Scan for the cell matching the given text and deliver its (X, Y) coordinate at center. 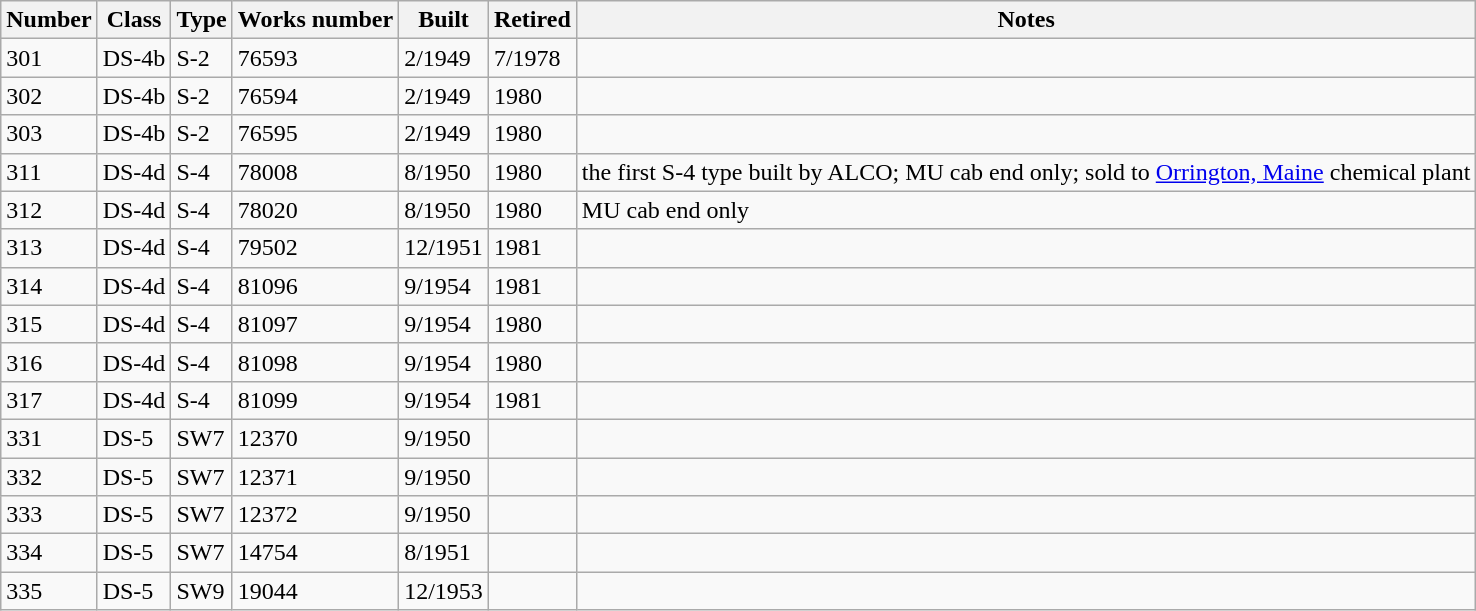
81097 (315, 324)
SW9 (202, 591)
Built (444, 20)
81098 (315, 362)
Type (202, 20)
302 (49, 96)
12370 (315, 438)
14754 (315, 553)
316 (49, 362)
317 (49, 400)
303 (49, 134)
8/1951 (444, 553)
81099 (315, 400)
12/1951 (444, 248)
76595 (315, 134)
334 (49, 553)
76594 (315, 96)
78008 (315, 172)
19044 (315, 591)
12372 (315, 515)
12371 (315, 477)
Retired (532, 20)
301 (49, 58)
333 (49, 515)
MU cab end only (1026, 210)
the first S-4 type built by ALCO; MU cab end only; sold to Orrington, Maine chemical plant (1026, 172)
311 (49, 172)
76593 (315, 58)
7/1978 (532, 58)
312 (49, 210)
331 (49, 438)
Works number (315, 20)
335 (49, 591)
332 (49, 477)
12/1953 (444, 591)
81096 (315, 286)
Number (49, 20)
315 (49, 324)
Notes (1026, 20)
313 (49, 248)
314 (49, 286)
Class (134, 20)
78020 (315, 210)
79502 (315, 248)
